Pinpoint the cell where the given text exists, returning its [X, Y] midpoint coordinate. 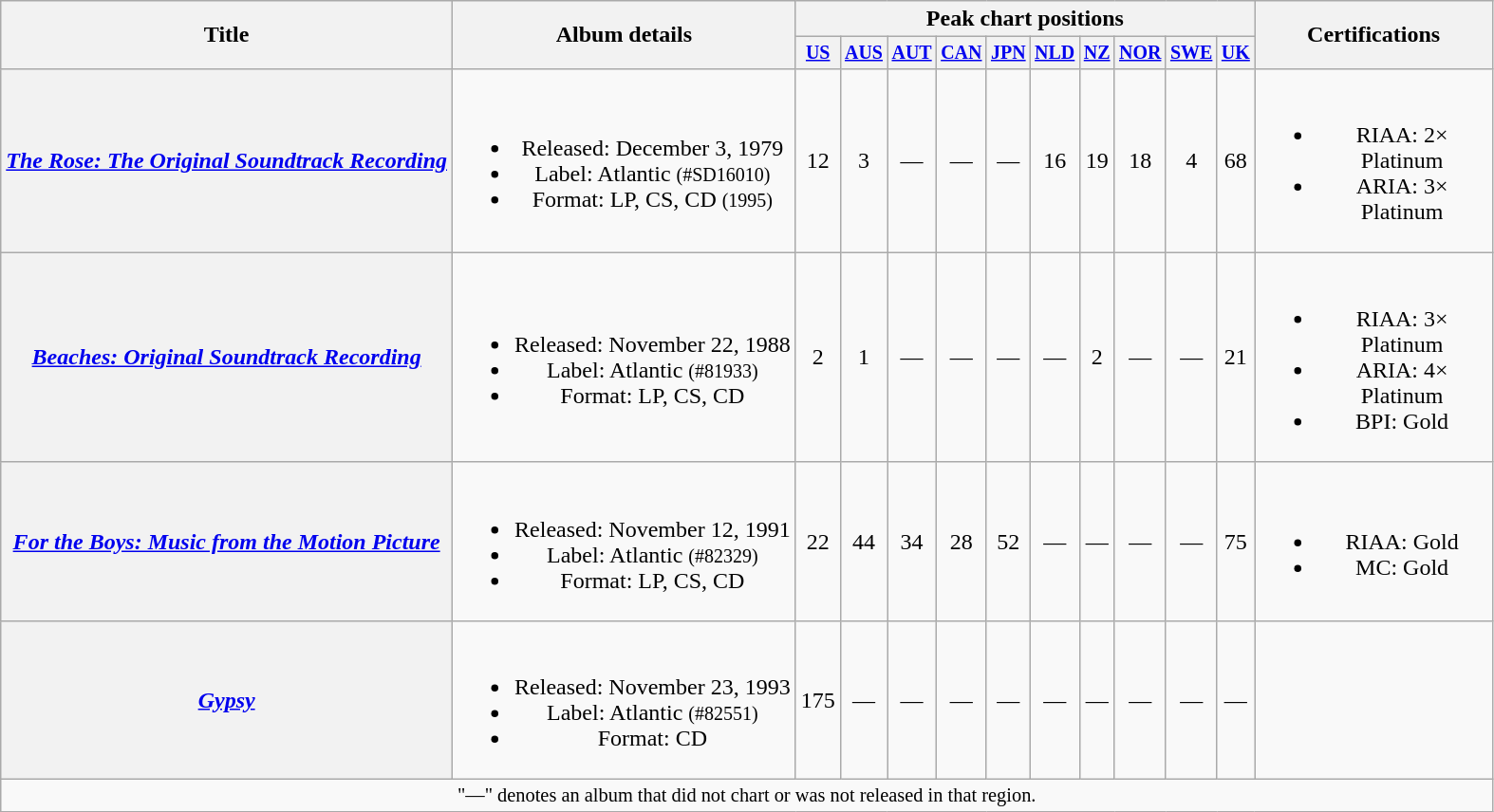
16 [1055, 160]
34 [912, 541]
Beaches: Original Soundtrack Recording [227, 357]
18 [1140, 160]
75 [1236, 541]
"—" denotes an album that did not chart or was not released in that region. [747, 796]
NLD [1055, 53]
Released: November 12, 1991Label: Atlantic (#82329)Format: LP, CS, CD [625, 541]
28 [961, 541]
Album details [625, 35]
AUT [912, 53]
JPN [1008, 53]
175 [818, 700]
For the Boys: Music from the Motion Picture [227, 541]
The Rose: The Original Soundtrack Recording [227, 160]
RIAA: 2× PlatinumARIA: 3× Platinum [1374, 160]
AUS [864, 53]
19 [1097, 160]
Released: November 22, 1988Label: Atlantic (#81933)Format: LP, CS, CD [625, 357]
1 [864, 357]
52 [1008, 541]
CAN [961, 53]
12 [818, 160]
Gypsy [227, 700]
21 [1236, 357]
68 [1236, 160]
UK [1236, 53]
Certifications [1374, 35]
RIAA: 3× PlatinumARIA: 4× PlatinumBPI: Gold [1374, 357]
Released: November 23, 1993Label: Atlantic (#82551)Format: CD [625, 700]
NZ [1097, 53]
SWE [1191, 53]
Title [227, 35]
22 [818, 541]
44 [864, 541]
4 [1191, 160]
RIAA: GoldMC: Gold [1374, 541]
3 [864, 160]
Released: December 3, 1979Label: Atlantic (#SD16010)Format: LP, CS, CD (1995) [625, 160]
NOR [1140, 53]
US [818, 53]
Peak chart positions [1025, 19]
